Provide the (X, Y) coordinate of the cell's center where the given text is located.  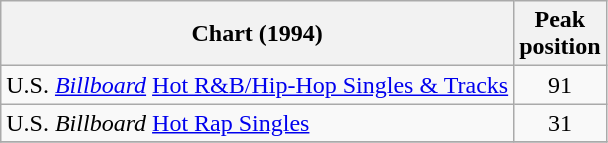
U.S. Billboard Hot Rap Singles (258, 123)
Chart (1994) (258, 34)
91 (560, 85)
U.S. Billboard Hot R&B/Hip-Hop Singles & Tracks (258, 85)
Peakposition (560, 34)
31 (560, 123)
